Return the [x, y] coordinate for the center point of the cell that contains the specified text.  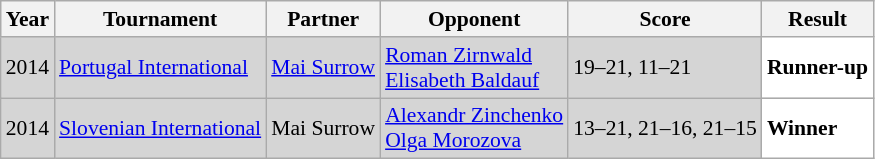
Score [665, 19]
Portugal International [160, 68]
Roman Zirnwald Elisabeth Baldauf [474, 68]
Slovenian International [160, 128]
Winner [818, 128]
Tournament [160, 19]
Opponent [474, 19]
19–21, 11–21 [665, 68]
Alexandr Zinchenko Olga Morozova [474, 128]
13–21, 21–16, 21–15 [665, 128]
Runner-up [818, 68]
Partner [323, 19]
Result [818, 19]
Year [28, 19]
